Scan for the cell matching the given text and deliver its [x, y] coordinate at center. 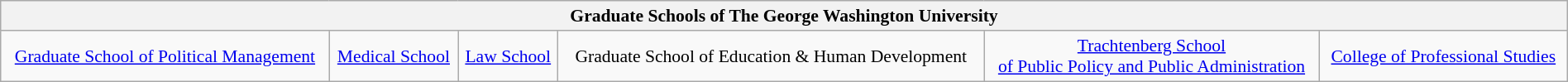
Graduate Schools of The George Washington University [784, 16]
College of Professional Studies [1443, 56]
Medical School [394, 56]
Graduate School of Education & Human Development [771, 56]
Law School [508, 56]
Graduate School of Political Management [165, 56]
Trachtenberg Schoolof Public Policy and Public Administration [1152, 56]
